Find where the given text appears and provide that cell's center as (X, Y) coordinate. 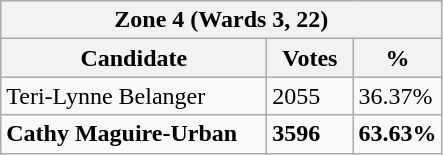
63.63% (398, 134)
Candidate (134, 58)
Teri-Lynne Belanger (134, 96)
2055 (310, 96)
Cathy Maguire-Urban (134, 134)
Votes (310, 58)
% (398, 58)
Zone 4 (Wards 3, 22) (222, 20)
36.37% (398, 96)
3596 (310, 134)
